Detect which cell encompasses the target text, then output its (X, Y) center coordinate. 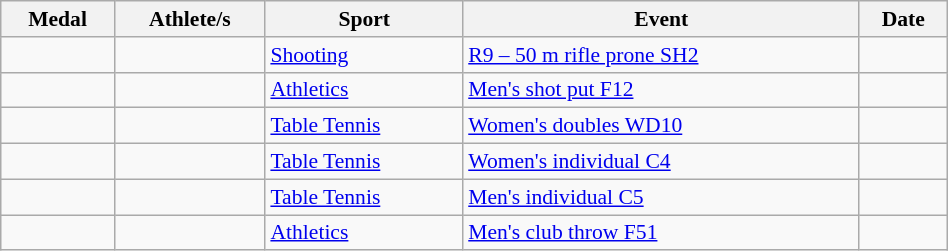
Shooting (364, 55)
Women's doubles WD10 (661, 126)
Athlete/s (190, 19)
Medal (58, 19)
Sport (364, 19)
Date (903, 19)
Men's shot put F12 (661, 90)
Men's club throw F51 (661, 233)
Men's individual C5 (661, 197)
Women's individual C4 (661, 162)
Event (661, 19)
R9 – 50 m rifle prone SH2 (661, 55)
